Scan for the cell matching the given text and deliver its (X, Y) coordinate at center. 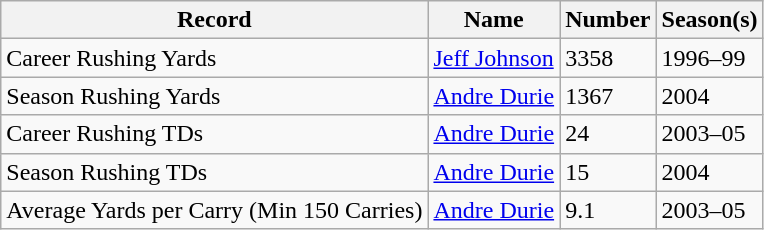
24 (608, 134)
Season Rushing Yards (214, 96)
Number (608, 20)
1996–99 (710, 58)
Record (214, 20)
Name (494, 20)
Season Rushing TDs (214, 172)
1367 (608, 96)
3358 (608, 58)
Career Rushing TDs (214, 134)
Jeff Johnson (494, 58)
Season(s) (710, 20)
Average Yards per Carry (Min 150 Carries) (214, 210)
15 (608, 172)
9.1 (608, 210)
Career Rushing Yards (214, 58)
